Detect which cell encompasses the target text, then output its (x, y) center coordinate. 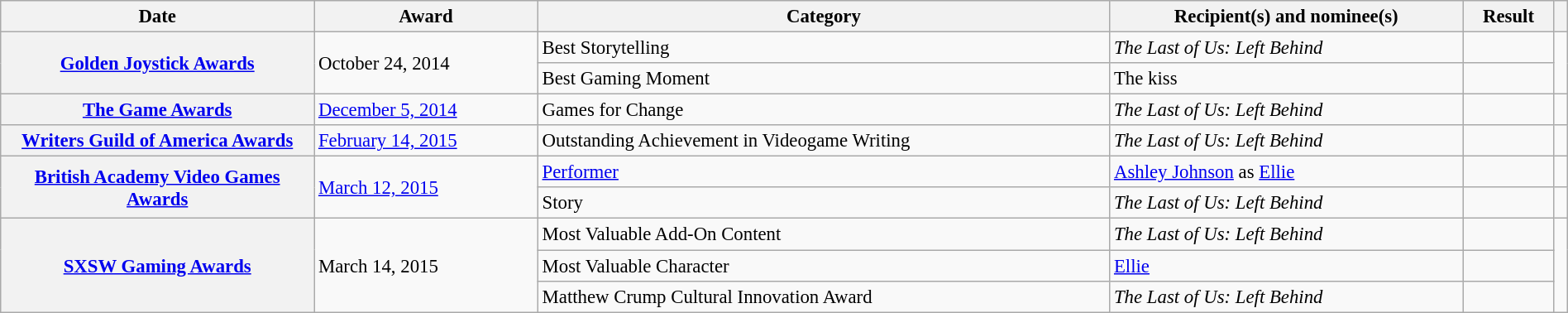
Ashley Johnson as Ellie (1287, 172)
March 14, 2015 (427, 265)
British Academy Video Games Awards (157, 187)
March 12, 2015 (427, 187)
Date (157, 17)
The kiss (1287, 79)
Most Valuable Add-On Content (824, 234)
Performer (824, 172)
Ellie (1287, 266)
Award (427, 17)
Story (824, 203)
Best Storytelling (824, 48)
Outstanding Achievement in Videogame Writing (824, 141)
Matthew Crump Cultural Innovation Award (824, 296)
Category (824, 17)
SXSW Gaming Awards (157, 265)
Most Valuable Character (824, 266)
Golden Joystick Awards (157, 63)
October 24, 2014 (427, 63)
Best Gaming Moment (824, 79)
Recipient(s) and nominee(s) (1287, 17)
Games for Change (824, 110)
Result (1508, 17)
The Game Awards (157, 110)
Writers Guild of America Awards (157, 141)
December 5, 2014 (427, 110)
February 14, 2015 (427, 141)
